Scan for the cell matching the given text and deliver its [X, Y] coordinate at center. 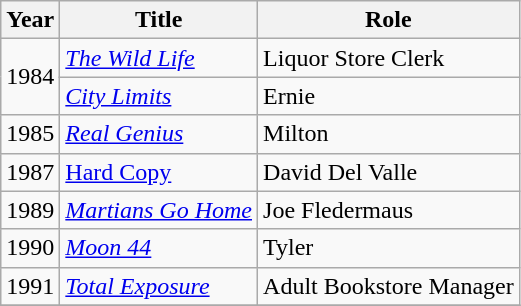
Total Exposure [159, 286]
1984 [30, 77]
City Limits [159, 96]
Year [30, 20]
Moon 44 [159, 248]
The Wild Life [159, 58]
Role [389, 20]
David Del Valle [389, 172]
Title [159, 20]
Real Genius [159, 134]
Milton [389, 134]
Ernie [389, 96]
1987 [30, 172]
Tyler [389, 248]
1985 [30, 134]
Martians Go Home [159, 210]
1991 [30, 286]
Adult Bookstore Manager [389, 286]
Hard Copy [159, 172]
1989 [30, 210]
Liquor Store Clerk [389, 58]
1990 [30, 248]
Joe Fledermaus [389, 210]
